Return [X, Y] of the center of cell containing provided text 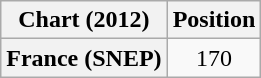
Chart (2012) [84, 20]
France (SNEP) [84, 58]
170 [214, 58]
Position [214, 20]
